Identify which cell holds the provided text, then report its (x, y) central coordinate. 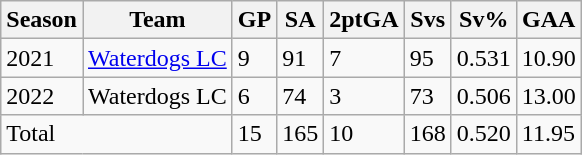
2ptGA (364, 20)
74 (300, 96)
7 (364, 58)
13.00 (548, 96)
Svs (428, 20)
GP (254, 20)
10.90 (548, 58)
91 (300, 58)
0.506 (484, 96)
11.95 (548, 134)
6 (254, 96)
0.531 (484, 58)
168 (428, 134)
0.520 (484, 134)
3 (364, 96)
15 (254, 134)
2021 (42, 58)
73 (428, 96)
95 (428, 58)
165 (300, 134)
Total (117, 134)
SA (300, 20)
Season (42, 20)
GAA (548, 20)
9 (254, 58)
2022 (42, 96)
Team (157, 20)
Sv% (484, 20)
10 (364, 134)
